Detect which cell encompasses the target text, then output its [x, y] center coordinate. 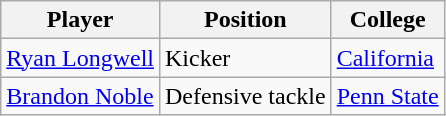
College [388, 20]
Position [245, 20]
California [388, 58]
Brandon Noble [80, 96]
Player [80, 20]
Defensive tackle [245, 96]
Ryan Longwell [80, 58]
Kicker [245, 58]
Penn State [388, 96]
